Extract the [X, Y] coordinate from the center of the cell holding the provided text.  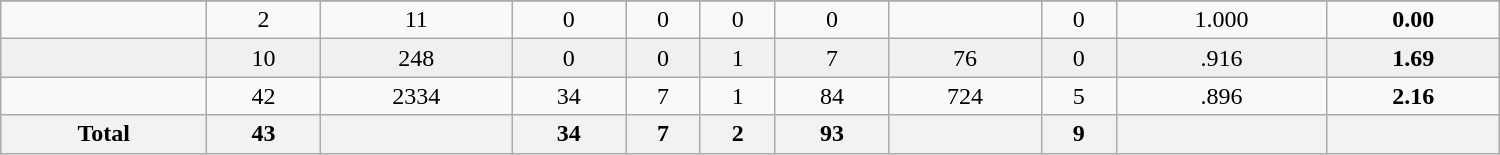
2.16 [1413, 96]
84 [832, 96]
43 [264, 134]
11 [416, 20]
42 [264, 96]
724 [966, 96]
.896 [1222, 96]
2334 [416, 96]
1.000 [1222, 20]
5 [1078, 96]
93 [832, 134]
0.00 [1413, 20]
9 [1078, 134]
76 [966, 58]
Total [104, 134]
.916 [1222, 58]
1.69 [1413, 58]
248 [416, 58]
10 [264, 58]
